Return the (x, y) coordinate for the center point of the cell that contains the specified text.  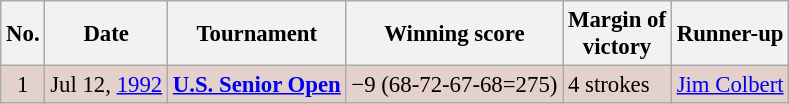
Winning score (454, 34)
Tournament (258, 34)
Jim Colbert (730, 85)
U.S. Senior Open (258, 85)
−9 (68-72-67-68=275) (454, 85)
Margin ofvictory (618, 34)
1 (23, 85)
Date (106, 34)
4 strokes (618, 85)
Runner-up (730, 34)
No. (23, 34)
Jul 12, 1992 (106, 85)
